Locate the cell with the specified text and output its [x, y] center coordinate. 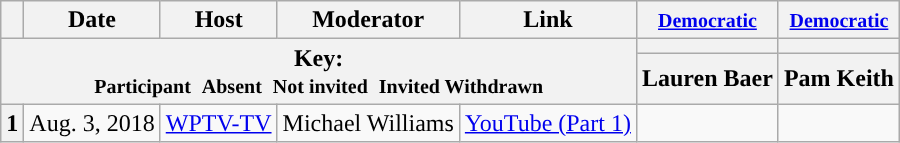
Aug. 3, 2018 [92, 123]
Moderator [368, 20]
Michael Williams [368, 123]
Key: Participant Absent Not invited Invited Withdrawn [319, 72]
Host [218, 20]
Date [92, 20]
Link [548, 20]
WPTV-TV [218, 123]
Lauren Baer [707, 78]
1 [12, 123]
Pam Keith [838, 78]
YouTube (Part 1) [548, 123]
